Scan for the cell matching the given text and deliver its (X, Y) coordinate at center. 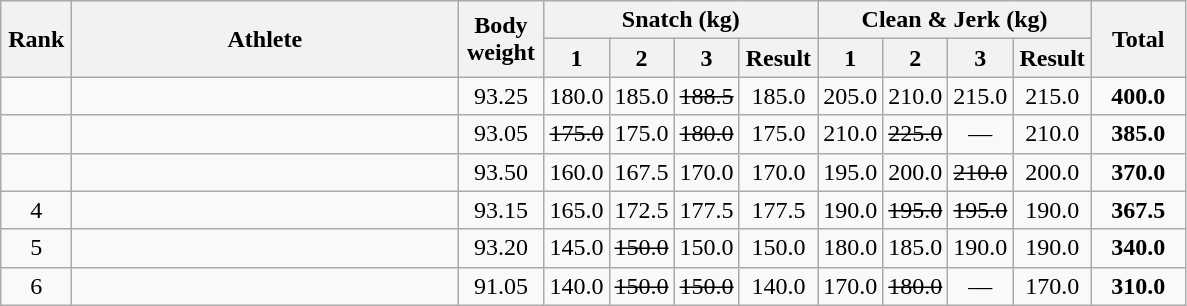
4 (36, 210)
370.0 (1138, 172)
93.15 (501, 210)
385.0 (1138, 134)
205.0 (850, 96)
5 (36, 248)
400.0 (1138, 96)
Body weight (501, 39)
310.0 (1138, 286)
167.5 (642, 172)
367.5 (1138, 210)
340.0 (1138, 248)
145.0 (576, 248)
160.0 (576, 172)
Clean & Jerk (kg) (955, 20)
91.05 (501, 286)
Snatch (kg) (681, 20)
Athlete (265, 39)
Total (1138, 39)
188.5 (706, 96)
93.05 (501, 134)
93.25 (501, 96)
93.20 (501, 248)
225.0 (916, 134)
6 (36, 286)
165.0 (576, 210)
93.50 (501, 172)
172.5 (642, 210)
Rank (36, 39)
